Scan for the cell matching the given text and deliver its (x, y) coordinate at center. 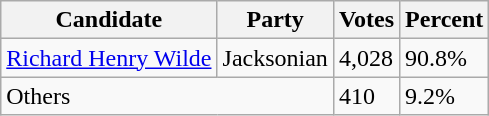
90.8% (444, 58)
Jacksonian (275, 58)
410 (366, 96)
9.2% (444, 96)
Candidate (109, 20)
Others (168, 96)
Percent (444, 20)
Richard Henry Wilde (109, 58)
Party (275, 20)
Votes (366, 20)
4,028 (366, 58)
